Search for the cell housing the specified text and yield its [x, y] center coordinate. 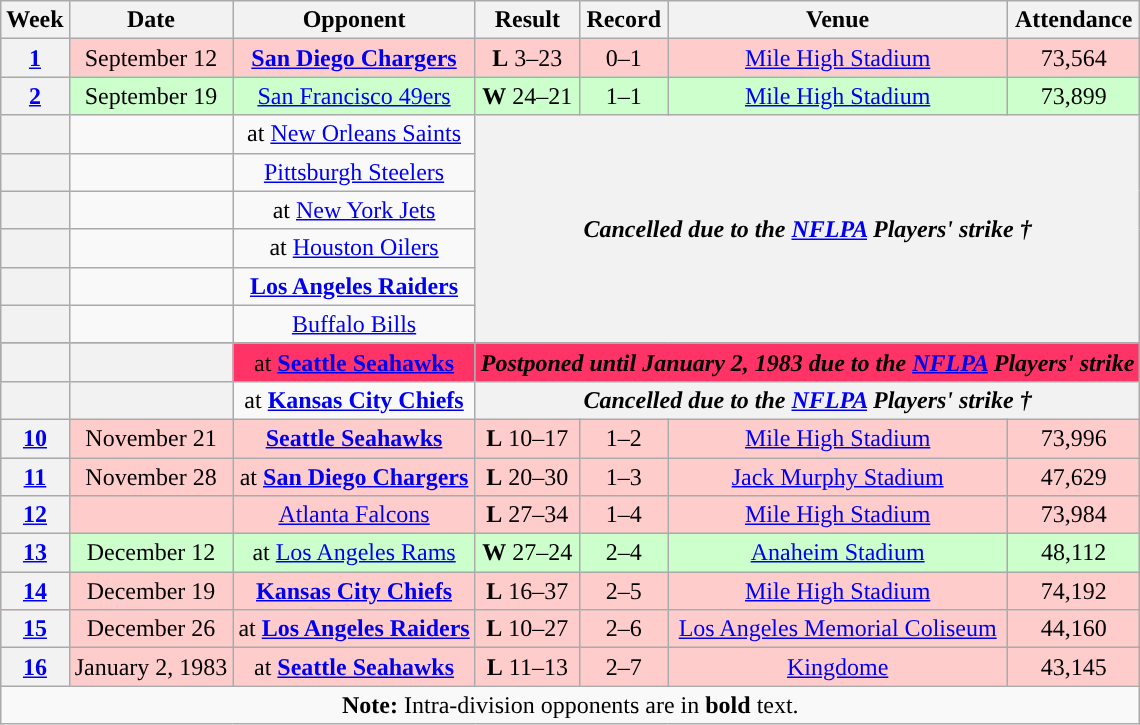
1 [35, 58]
Result [527, 20]
1–2 [623, 438]
San Francisco 49ers [354, 96]
43,145 [1074, 667]
September 12 [151, 58]
at Kansas City Chiefs [354, 400]
44,160 [1074, 629]
Kingdome [838, 667]
1–1 [623, 96]
at Los Angeles Rams [354, 553]
2–7 [623, 667]
December 19 [151, 591]
11 [35, 477]
W 24–21 [527, 96]
L 11–13 [527, 667]
73,564 [1074, 58]
Atlanta Falcons [354, 515]
73,996 [1074, 438]
Opponent [354, 20]
September 19 [151, 96]
48,112 [1074, 553]
73,899 [1074, 96]
15 [35, 629]
Los Angeles Memorial Coliseum [838, 629]
at San Diego Chargers [354, 477]
0–1 [623, 58]
L 3–23 [527, 58]
December 12 [151, 553]
L 10–17 [527, 438]
Seattle Seahawks [354, 438]
2–4 [623, 553]
47,629 [1074, 477]
November 28 [151, 477]
L 20–30 [527, 477]
Attendance [1074, 20]
Los Angeles Raiders [354, 286]
L 10–27 [527, 629]
2–5 [623, 591]
Buffalo Bills [354, 324]
Venue [838, 20]
Postponed until January 2, 1983 due to the NFLPA Players' strike [808, 362]
Jack Murphy Stadium [838, 477]
W 27–24 [527, 553]
12 [35, 515]
Record [623, 20]
December 26 [151, 629]
16 [35, 667]
Anaheim Stadium [838, 553]
73,984 [1074, 515]
Date [151, 20]
2 [35, 96]
at New Orleans Saints [354, 134]
Week [35, 20]
January 2, 1983 [151, 667]
13 [35, 553]
Note: Intra-division opponents are in bold text. [570, 705]
L 16–37 [527, 591]
74,192 [1074, 591]
14 [35, 591]
10 [35, 438]
Pittsburgh Steelers [354, 172]
November 21 [151, 438]
Kansas City Chiefs [354, 591]
1–4 [623, 515]
San Diego Chargers [354, 58]
at New York Jets [354, 210]
1–3 [623, 477]
at Houston Oilers [354, 248]
2–6 [623, 629]
at Los Angeles Raiders [354, 629]
L 27–34 [527, 515]
